From the cell containing the given text, extract its center point as (x, y) coordinate. 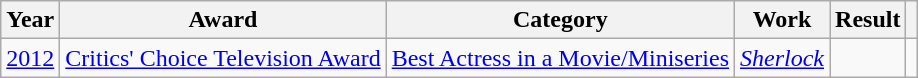
Result (868, 20)
Category (560, 20)
2012 (30, 58)
Work (782, 20)
Sherlock (782, 58)
Award (223, 20)
Year (30, 20)
Best Actress in a Movie/Miniseries (560, 58)
Critics' Choice Television Award (223, 58)
